From the cell containing the given text, extract its center point as [X, Y] coordinate. 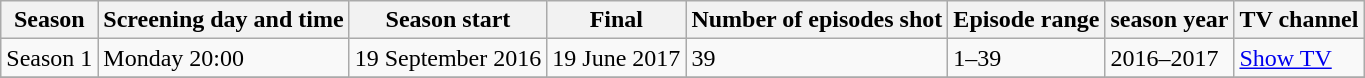
Season start [448, 20]
19 June 2017 [616, 58]
Screening day and time [224, 20]
TV channel [1299, 20]
1–39 [1026, 58]
season year [1170, 20]
Final [616, 20]
Episode range [1026, 20]
Monday 20:00 [224, 58]
Season [50, 20]
19 September 2016 [448, 58]
Season 1 [50, 58]
2016–2017 [1170, 58]
Number of episodes shot [817, 20]
39 [817, 58]
Show TV [1299, 58]
